Scan for the cell matching the given text and deliver its (x, y) coordinate at center. 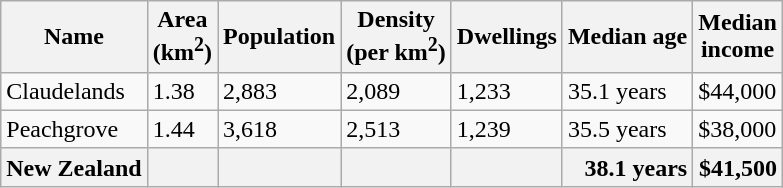
$41,500 (738, 167)
1.38 (182, 91)
Peachgrove (74, 129)
1.44 (182, 129)
1,239 (506, 129)
3,618 (280, 129)
$38,000 (738, 129)
Population (280, 37)
$44,000 (738, 91)
Area(km2) (182, 37)
1,233 (506, 91)
Claudelands (74, 91)
2,089 (396, 91)
Medianincome (738, 37)
35.5 years (627, 129)
Median age (627, 37)
Density(per km2) (396, 37)
Name (74, 37)
38.1 years (627, 167)
2,883 (280, 91)
35.1 years (627, 91)
Dwellings (506, 37)
New Zealand (74, 167)
2,513 (396, 129)
